Return (x, y) of the center of cell containing provided text 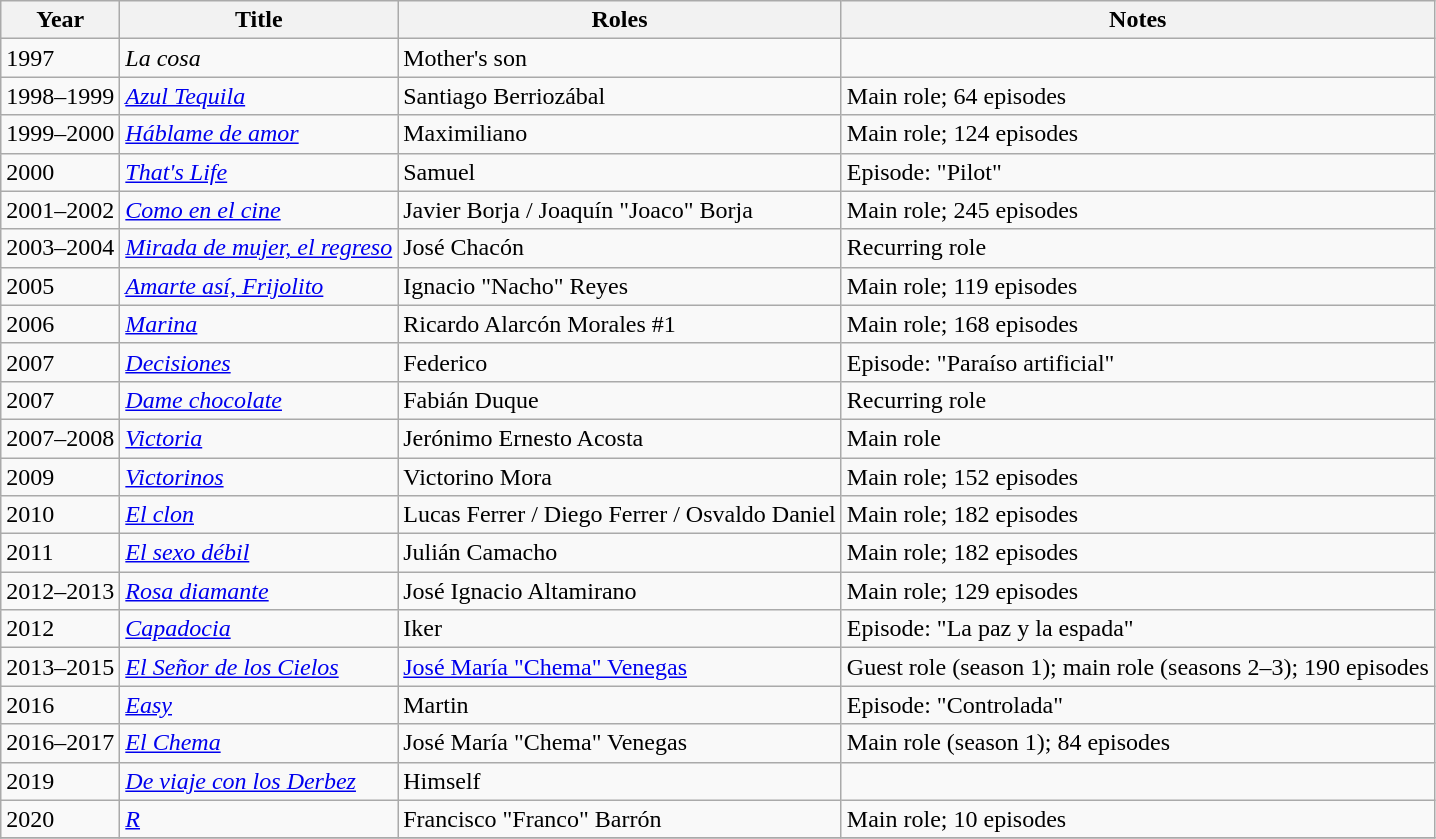
Year (60, 20)
2000 (60, 172)
2007–2008 (60, 438)
Federico (620, 362)
El clon (259, 515)
2016–2017 (60, 743)
Azul Tequila (259, 96)
Martin (620, 705)
Main role; 152 episodes (1138, 477)
Rosa diamante (259, 591)
2009 (60, 477)
Capadocia (259, 629)
Roles (620, 20)
1998–1999 (60, 96)
Jerónimo Ernesto Acosta (620, 438)
Main role; 129 episodes (1138, 591)
Guest role (season 1); main role (seasons 2–3); 190 episodes (1138, 667)
Amarte así, Frijolito (259, 286)
2012–2013 (60, 591)
José Chacón (620, 248)
El sexo débil (259, 553)
Title (259, 20)
Episode: "La paz y la espada" (1138, 629)
Samuel (620, 172)
Victoria (259, 438)
Dame chocolate (259, 400)
Maximiliano (620, 134)
2019 (60, 781)
Episode: "Controlada" (1138, 705)
Háblame de amor (259, 134)
2006 (60, 324)
2011 (60, 553)
Episode: "Paraíso artificial" (1138, 362)
Main role (1138, 438)
Main role; 245 episodes (1138, 210)
Julián Camacho (620, 553)
Mirada de mujer, el regreso (259, 248)
Javier Borja / Joaquín "Joaco" Borja (620, 210)
Francisco "Franco" Barrón (620, 819)
1997 (60, 58)
Mother's son (620, 58)
Iker (620, 629)
Ricardo Alarcón Morales #1 (620, 324)
Santiago Berriozábal (620, 96)
2010 (60, 515)
De viaje con los Derbez (259, 781)
Victorino Mora (620, 477)
Episode: "Pilot" (1138, 172)
Main role; 124 episodes (1138, 134)
Easy (259, 705)
Ignacio "Nacho" Reyes (620, 286)
Main role; 119 episodes (1138, 286)
1999–2000 (60, 134)
Main role; 64 episodes (1138, 96)
2020 (60, 819)
2005 (60, 286)
Fabián Duque (620, 400)
2003–2004 (60, 248)
Victorinos (259, 477)
José Ignacio Altamirano (620, 591)
2013–2015 (60, 667)
Himself (620, 781)
El Chema (259, 743)
Notes (1138, 20)
Como en el cine (259, 210)
That's Life (259, 172)
2001–2002 (60, 210)
2012 (60, 629)
2016 (60, 705)
Marina (259, 324)
R (259, 819)
Decisiones (259, 362)
Main role (season 1); 84 episodes (1138, 743)
El Señor de los Cielos (259, 667)
Lucas Ferrer / Diego Ferrer / Osvaldo Daniel (620, 515)
La cosa (259, 58)
Main role; 168 episodes (1138, 324)
Main role; 10 episodes (1138, 819)
